Identify which cell holds the provided text, then report its [x, y] central coordinate. 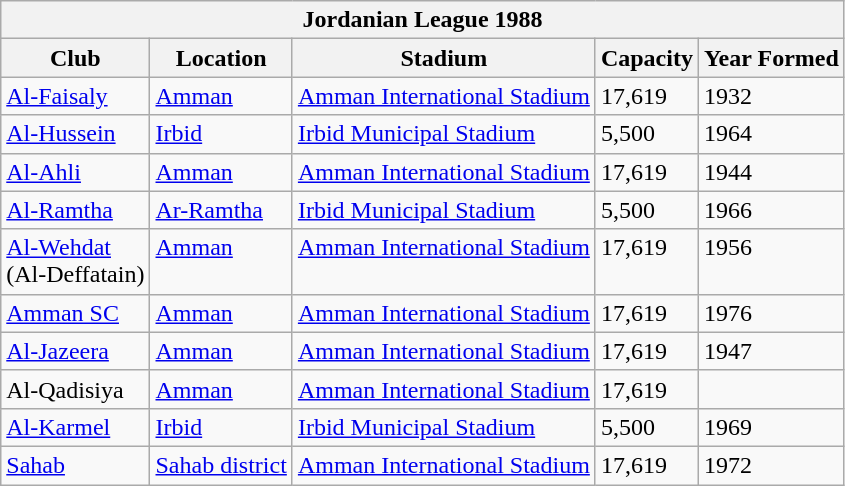
Sahab district [221, 465]
Club [76, 58]
Al-Faisaly [76, 96]
1932 [771, 96]
Jordanian League 1988 [423, 20]
1944 [771, 172]
1947 [771, 351]
Ar-Ramtha [221, 210]
Year Formed [771, 58]
1972 [771, 465]
1976 [771, 313]
Al-Jazeera [76, 351]
Al-Ahli [76, 172]
Al-Karmel [76, 427]
Sahab [76, 465]
1956 [771, 262]
Al-Ramtha [76, 210]
Amman SC [76, 313]
Al-Hussein [76, 134]
Stadium [444, 58]
Al-Qadisiya [76, 389]
Capacity [646, 58]
1966 [771, 210]
Location [221, 58]
Al-Wehdat(Al-Deffatain) [76, 262]
1964 [771, 134]
1969 [771, 427]
